Capture the cell that displays the provided text and extract its [x, y] central coordinate. 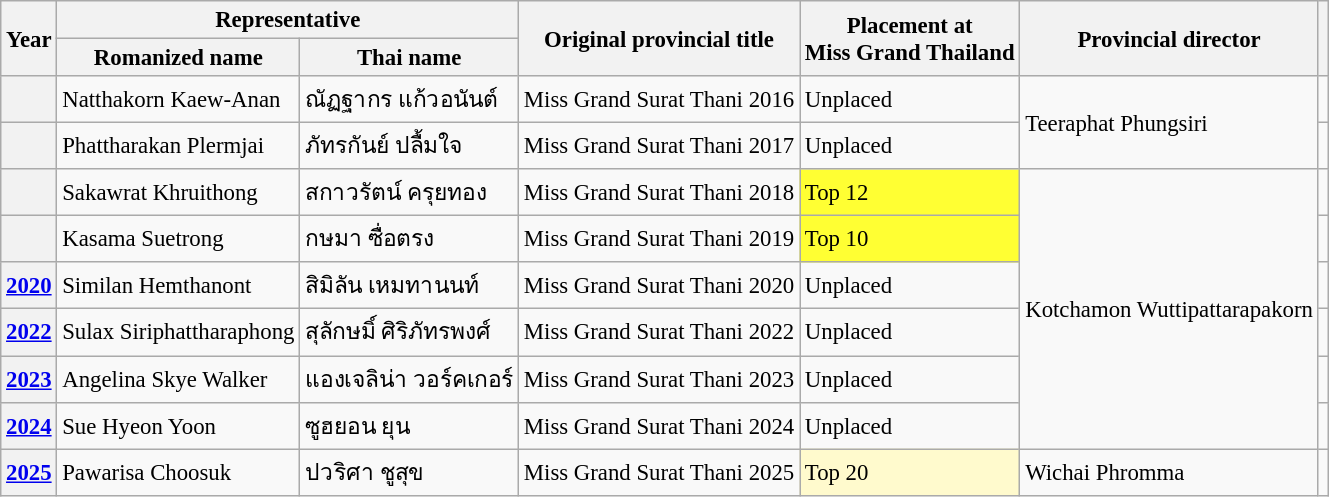
Angelina Skye Walker [178, 380]
Sulax Siriphattharaphong [178, 332]
แองเจลิน่า วอร์คเกอร์ [410, 380]
Natthakorn Kaew-Anan [178, 100]
Original provincial title [660, 38]
สุลักษมิ์ ศิริภัทรพงศ์ [410, 332]
Miss Grand Surat Thani 2016 [660, 100]
Sakawrat Khruithong [178, 192]
Miss Grand Surat Thani 2022 [660, 332]
2025 [29, 472]
Phattharakan Plermjai [178, 146]
Representative [288, 20]
2023 [29, 380]
Similan Hemthanont [178, 286]
สิมิลัน เหมทานนท์ [410, 286]
กษมา ซื่อตรง [410, 240]
Miss Grand Surat Thani 2025 [660, 472]
Teeraphat Phungsiri [1169, 122]
ซูฮยอน ยุน [410, 426]
Kotchamon Wuttipattarapakorn [1169, 309]
Romanized name [178, 58]
ณัฏฐากร แก้วอนันต์ [410, 100]
สกาวรัตน์ ครุยทอง [410, 192]
Miss Grand Surat Thani 2020 [660, 286]
Pawarisa Choosuk [178, 472]
Provincial director [1169, 38]
Top 12 [910, 192]
2022 [29, 332]
Miss Grand Surat Thani 2024 [660, 426]
Miss Grand Surat Thani 2023 [660, 380]
Thai name [410, 58]
ปวริศา ชูสุข [410, 472]
Wichai Phromma [1169, 472]
Kasama Suetrong [178, 240]
Miss Grand Surat Thani 2018 [660, 192]
Top 10 [910, 240]
2024 [29, 426]
Miss Grand Surat Thani 2019 [660, 240]
Placement atMiss Grand Thailand [910, 38]
Top 20 [910, 472]
ภัทรกันย์ ปลื้มใจ [410, 146]
Sue Hyeon Yoon [178, 426]
2020 [29, 286]
Miss Grand Surat Thani 2017 [660, 146]
Year [29, 38]
